For the text-containing cell, return its midpoint in (x, y) coordinate format. 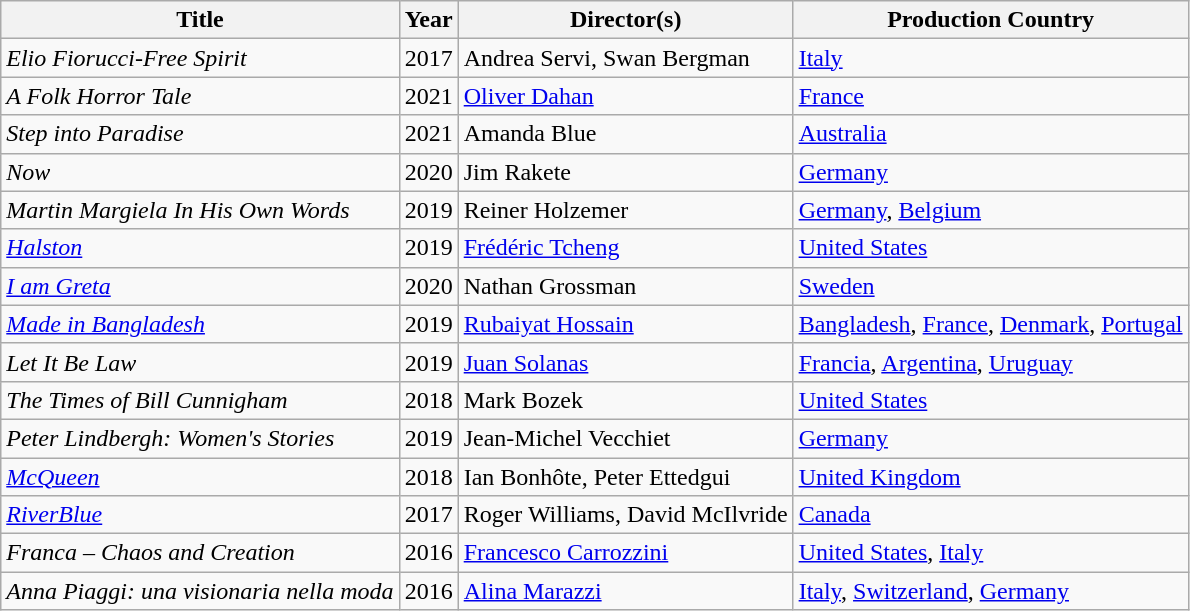
Australia (990, 134)
Halston (200, 248)
Andrea Servi, Swan Bergman (626, 58)
Step into Paradise (200, 134)
Martin Margiela In His Own Words (200, 210)
Germany, Belgium (990, 210)
Amanda Blue (626, 134)
Alina Marazzi (626, 591)
Now (200, 172)
Director(s) (626, 20)
Reiner Holzemer (626, 210)
Bangladesh, France, Denmark, Portugal (990, 324)
Franca – Chaos and Creation (200, 553)
The Times of Bill Cunnigham (200, 400)
Ian Bonhôte, Peter Ettedgui (626, 477)
Oliver Dahan (626, 96)
Title (200, 20)
Juan Solanas (626, 362)
Italy (990, 58)
Frédéric Tcheng (626, 248)
Peter Lindbergh: Women's Stories (200, 438)
United States, Italy (990, 553)
Made in Bangladesh (200, 324)
Sweden (990, 286)
France (990, 96)
Year (428, 20)
Italy, Switzerland, Germany (990, 591)
Let It Be Law (200, 362)
RiverBlue (200, 515)
Production Country (990, 20)
Roger Williams, David McIlvride (626, 515)
Nathan Grossman (626, 286)
Anna Piaggi: una visionaria nella moda (200, 591)
Mark Bozek (626, 400)
Rubaiyat Hossain (626, 324)
United Kingdom (990, 477)
Canada (990, 515)
Jean-Michel Vecchiet (626, 438)
Francia, Argentina, Uruguay (990, 362)
Elio Fiorucci-Free Spirit (200, 58)
I am Greta (200, 286)
A Folk Horror Tale (200, 96)
Francesco Carrozzini (626, 553)
McQueen (200, 477)
Jim Rakete (626, 172)
